Search for the cell housing the specified text and yield its (X, Y) center coordinate. 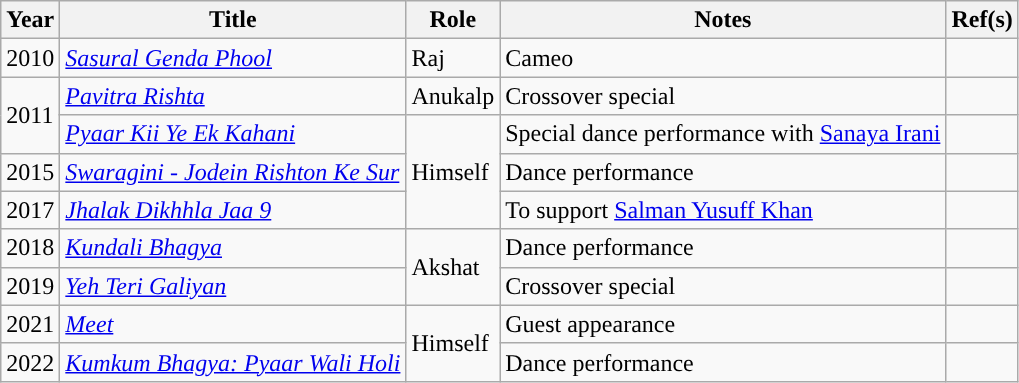
Swaragini - Jodein Rishton Ke Sur (233, 172)
Kundali Bhagya (233, 248)
2021 (30, 324)
Anukalp (453, 96)
Role (453, 20)
Pyaar Kii Ye Ek Kahani (233, 134)
Meet (233, 324)
Jhalak Dikhhla Jaa 9 (233, 210)
2022 (30, 362)
2010 (30, 58)
Year (30, 20)
Notes (723, 20)
Sasural Genda Phool (233, 58)
Cameo (723, 58)
2019 (30, 286)
Pavitra Rishta (233, 96)
Akshat (453, 267)
2015 (30, 172)
Yeh Teri Galiyan (233, 286)
2017 (30, 210)
Kumkum Bhagya: Pyaar Wali Holi (233, 362)
Special dance performance with Sanaya Irani (723, 134)
Ref(s) (982, 20)
2011 (30, 115)
To support Salman Yusuff Khan (723, 210)
Guest appearance (723, 324)
2018 (30, 248)
Title (233, 20)
Raj (453, 58)
